Pinpoint the cell where the given text exists, returning its [x, y] midpoint coordinate. 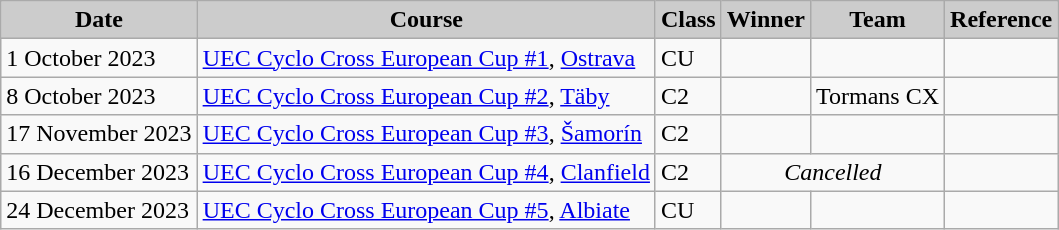
Date [99, 20]
Class [688, 20]
UEC Cyclo Cross European Cup #4, Clanfield [426, 172]
17 November 2023 [99, 134]
Team [878, 20]
UEC Cyclo Cross European Cup #5, Albiate [426, 210]
UEC Cyclo Cross European Cup #3, Šamorín [426, 134]
Winner [766, 20]
UEC Cyclo Cross European Cup #2, Täby [426, 96]
UEC Cyclo Cross European Cup #1, Ostrava [426, 58]
8 October 2023 [99, 96]
Reference [1002, 20]
Tormans CX [878, 96]
Cancelled [832, 172]
24 December 2023 [99, 210]
Course [426, 20]
1 October 2023 [99, 58]
16 December 2023 [99, 172]
